Return (x, y) of the center of cell containing provided text 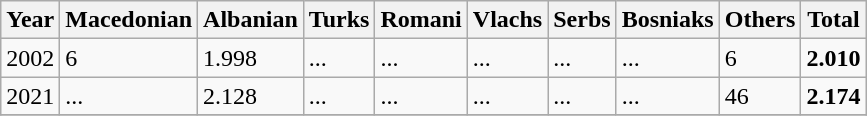
2.128 (251, 96)
Macedonian (129, 20)
2.174 (834, 96)
Vlachs (507, 20)
Turks (339, 20)
Year (30, 20)
Serbs (582, 20)
Romani (421, 20)
Albanian (251, 20)
1.998 (251, 58)
2.010 (834, 58)
2021 (30, 96)
Others (760, 20)
2002 (30, 58)
46 (760, 96)
Bosniaks (668, 20)
Total (834, 20)
